Scan for the cell matching the given text and deliver its [X, Y] coordinate at center. 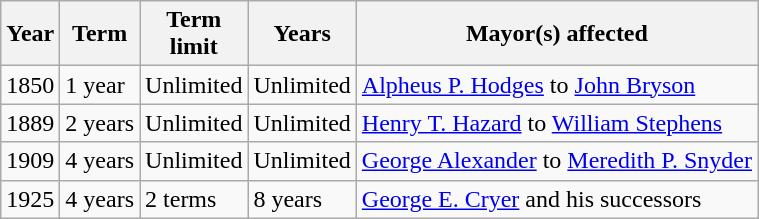
2 years [100, 123]
George Alexander to Meredith P. Snyder [556, 161]
1889 [30, 123]
Year [30, 34]
Term [100, 34]
1 year [100, 85]
Years [302, 34]
George E. Cryer and his successors [556, 199]
1925 [30, 199]
1909 [30, 161]
1850 [30, 85]
Alpheus P. Hodges to John Bryson [556, 85]
Mayor(s) affected [556, 34]
Henry T. Hazard to William Stephens [556, 123]
2 terms [194, 199]
8 years [302, 199]
Termlimit [194, 34]
